Return the (X, Y) coordinate for the center point of the cell that contains the specified text.  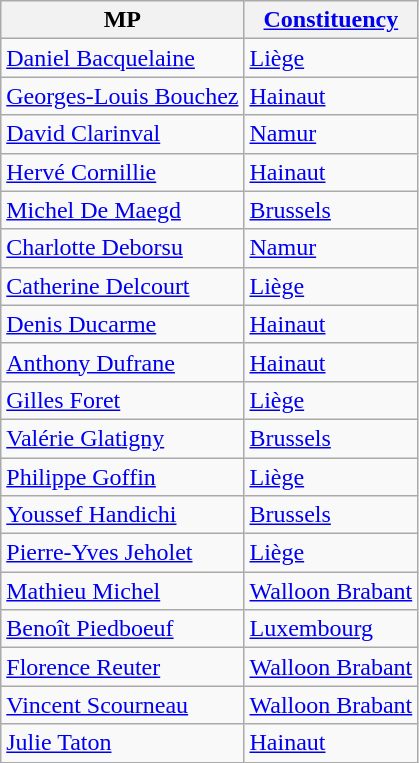
Constituency (331, 20)
Pierre-Yves Jeholet (122, 553)
Mathieu Michel (122, 591)
Julie Taton (122, 743)
Philippe Goffin (122, 477)
Youssef Handichi (122, 515)
Valérie Glatigny (122, 438)
David Clarinval (122, 134)
MP (122, 20)
Gilles Foret (122, 400)
Benoît Piedboeuf (122, 629)
Anthony Dufrane (122, 362)
Charlotte Deborsu (122, 248)
Michel De Maegd (122, 210)
Georges-Louis Bouchez (122, 96)
Vincent Scourneau (122, 705)
Denis Ducarme (122, 324)
Daniel Bacquelaine (122, 58)
Hervé Cornillie (122, 172)
Florence Reuter (122, 667)
Luxembourg (331, 629)
Catherine Delcourt (122, 286)
